Find where the given text appears and provide that cell's center as [x, y] coordinate. 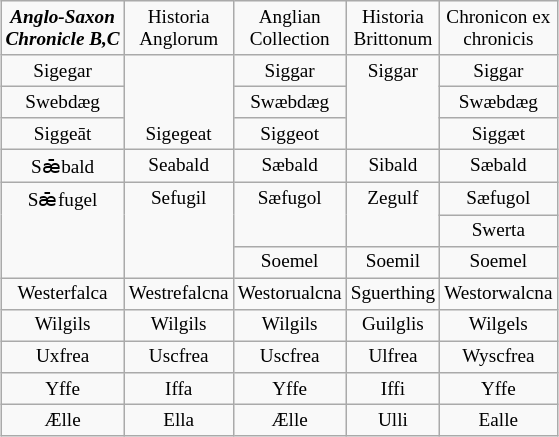
Iffi [392, 389]
Siggæt [498, 134]
Iffa [178, 389]
Sguerthing [392, 294]
Siggeāt [62, 134]
Westorwalcna [498, 294]
Sǣfugel [62, 230]
Zegulf [392, 214]
Ealle [498, 420]
Sigegar [62, 71]
Westorualcna [290, 294]
Seabald [178, 166]
Wyscfrea [498, 357]
Sefugil [178, 230]
Sǣbald [62, 166]
Swerta [498, 231]
AnglianCollection [290, 28]
Westrefalcna [178, 294]
Uxfrea [62, 357]
Sibald [392, 166]
Swebdæg [62, 103]
Chronicon exchronicis [498, 28]
Siggeot [290, 134]
Wilgels [498, 326]
HistoriaBrittonum [392, 28]
Soemil [392, 262]
HistoriaAnglorum [178, 28]
Sigegeat [178, 102]
Ulfrea [392, 357]
Ella [178, 420]
Ulli [392, 420]
Anglo-SaxonChronicle B,C [62, 28]
Guilglis [392, 326]
Westerfalca [62, 294]
